Extract the (X, Y) coordinate from the center of the cell holding the provided text.  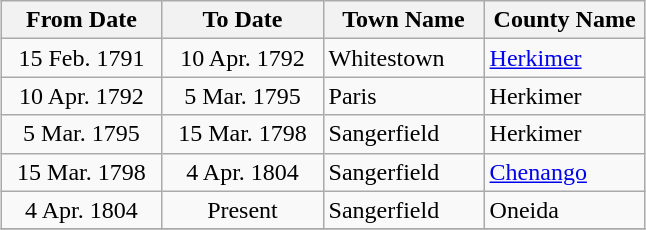
From Date (82, 20)
Whitestown (404, 58)
15 Feb. 1791 (82, 58)
County Name (564, 20)
Oneida (564, 210)
Present (242, 210)
Town Name (404, 20)
Chenango (564, 172)
Paris (404, 96)
To Date (242, 20)
